For the text-containing cell, return its midpoint in (X, Y) coordinate format. 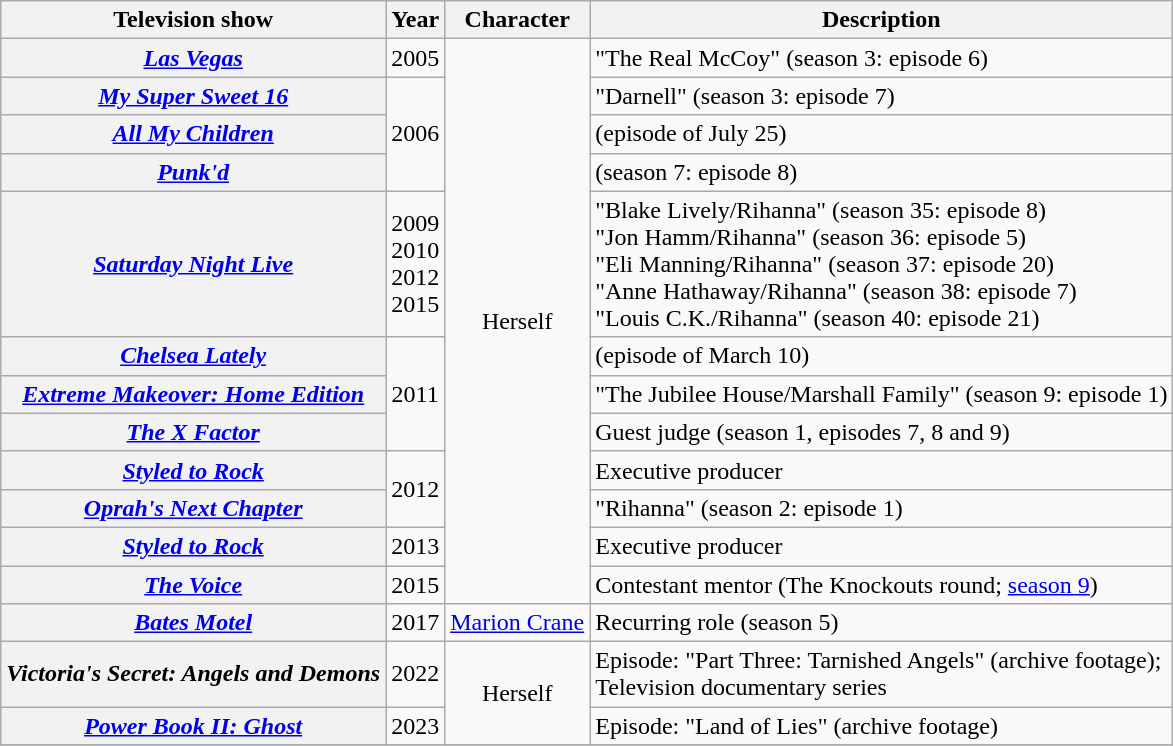
The X Factor (194, 432)
(episode of July 25) (882, 134)
Recurring role (season 5) (882, 623)
2012 (416, 489)
Power Book II: Ghost (194, 726)
2013 (416, 546)
"The Jubilee House/Marshall Family" (season 9: episode 1) (882, 394)
Victoria's Secret: Angels and Demons (194, 674)
My Super Sweet 16 (194, 96)
Television show (194, 20)
Oprah's Next Chapter (194, 508)
"Rihanna" (season 2: episode 1) (882, 508)
2005 (416, 58)
All My Children (194, 134)
Punk'd (194, 172)
2006 (416, 134)
2023 (416, 726)
Year (416, 20)
2009201020122015 (416, 264)
2017 (416, 623)
Extreme Makeover: Home Edition (194, 394)
Las Vegas (194, 58)
"Darnell" (season 3: episode 7) (882, 96)
Marion Crane (518, 623)
"The Real McCoy" (season 3: episode 6) (882, 58)
Contestant mentor (The Knockouts round; season 9) (882, 585)
2015 (416, 585)
Bates Motel (194, 623)
Guest judge (season 1, episodes 7, 8 and 9) (882, 432)
Episode: "Land of Lies" (archive footage) (882, 726)
Chelsea Lately (194, 356)
2011 (416, 394)
Episode: "Part Three: Tarnished Angels" (archive footage); Television documentary series (882, 674)
(episode of March 10) (882, 356)
Character (518, 20)
2022 (416, 674)
Description (882, 20)
The Voice (194, 585)
(season 7: episode 8) (882, 172)
Saturday Night Live (194, 264)
